Detect which cell encompasses the target text, then output its (x, y) center coordinate. 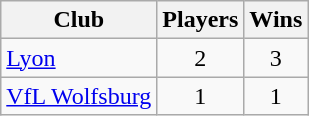
2 (200, 58)
3 (276, 58)
Players (200, 20)
Lyon (79, 58)
Wins (276, 20)
VfL Wolfsburg (79, 96)
Club (79, 20)
